Provide the (x, y) coordinate of the cell's center where the given text is located.  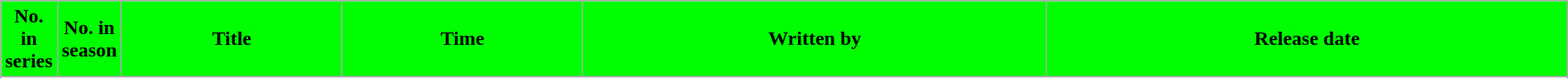
No. inseason (89, 39)
Title (232, 39)
Time (463, 39)
No. inseries (29, 39)
Release date (1307, 39)
Written by (815, 39)
